Provide the (x, y) coordinate of the cell's center where the given text is located.  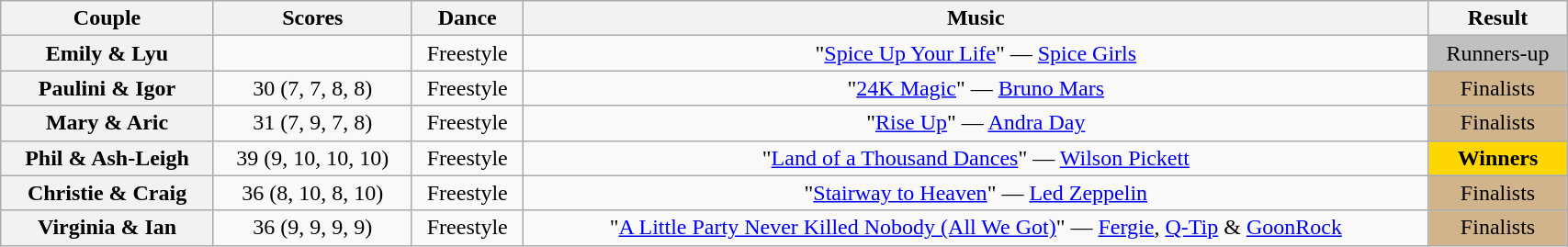
Phil & Ash-Leigh (107, 158)
Runners-up (1497, 53)
"A Little Party Never Killed Nobody (All We Got)" — Fergie, Q-Tip & GoonRock (976, 228)
"24K Magic" — Bruno Mars (976, 88)
Christie & Craig (107, 193)
"Rise Up" — Andra Day (976, 123)
Emily & Lyu (107, 53)
Scores (312, 18)
30 (7, 7, 8, 8) (312, 88)
Winners (1497, 158)
Result (1497, 18)
"Spice Up Your Life" — Spice Girls (976, 53)
Virginia & Ian (107, 228)
36 (9, 9, 9, 9) (312, 228)
Couple (107, 18)
Mary & Aric (107, 123)
Paulini & Igor (107, 88)
"Land of a Thousand Dances" — Wilson Pickett (976, 158)
39 (9, 10, 10, 10) (312, 158)
"Stairway to Heaven" — Led Zeppelin (976, 193)
Music (976, 18)
Dance (467, 18)
31 (7, 9, 7, 8) (312, 123)
36 (8, 10, 8, 10) (312, 193)
